Output the [x, y] coordinate of the center of the cell containing the given text.  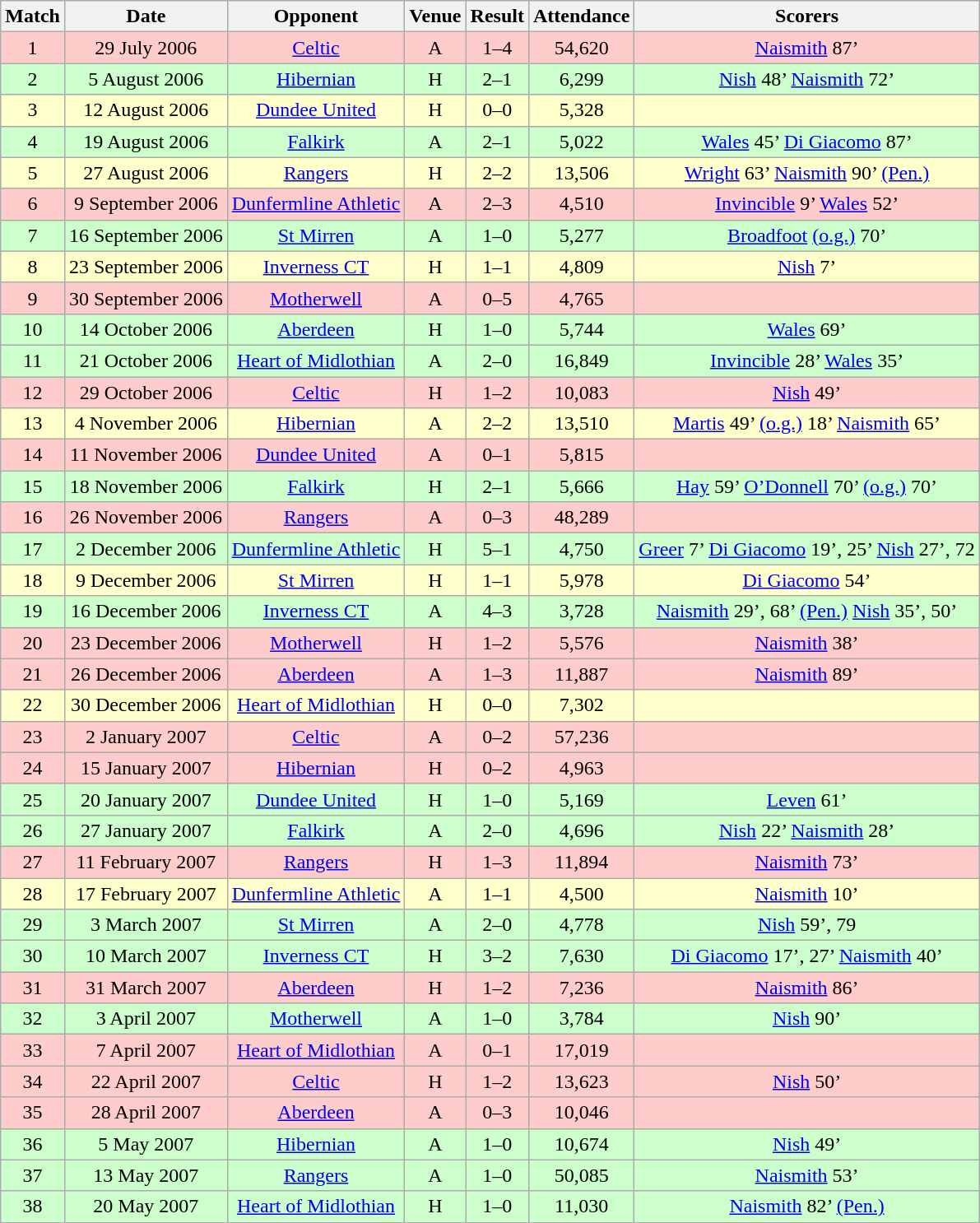
31 [33, 988]
8 [33, 267]
4,778 [581, 925]
27 January 2007 [146, 830]
16 [33, 518]
26 December 2006 [146, 674]
17 February 2007 [146, 893]
38 [33, 1207]
2 [33, 79]
10 [33, 329]
26 November 2006 [146, 518]
5 May 2007 [146, 1144]
Nish 7’ [806, 267]
19 August 2006 [146, 142]
11,030 [581, 1207]
4,696 [581, 830]
25 [33, 799]
5 August 2006 [146, 79]
0–5 [497, 298]
13 [33, 424]
6,299 [581, 79]
5,815 [581, 455]
28 [33, 893]
19 [33, 611]
26 [33, 830]
17,019 [581, 1050]
10,083 [581, 393]
5,576 [581, 643]
13,506 [581, 173]
2 January 2007 [146, 737]
12 August 2006 [146, 110]
Hay 59’ O’Donnell 70’ (o.g.) 70’ [806, 486]
13,510 [581, 424]
Attendance [581, 16]
11,887 [581, 674]
20 [33, 643]
23 [33, 737]
20 May 2007 [146, 1207]
5,978 [581, 580]
36 [33, 1144]
Wales 45’ Di Giacomo 87’ [806, 142]
18 [33, 580]
30 December 2006 [146, 705]
7 April 2007 [146, 1050]
16 December 2006 [146, 611]
7,236 [581, 988]
Naismith 89’ [806, 674]
16,849 [581, 360]
30 September 2006 [146, 298]
Nish 22’ Naismith 28’ [806, 830]
21 [33, 674]
4,765 [581, 298]
Naismith 53’ [806, 1175]
3 [33, 110]
Greer 7’ Di Giacomo 19’, 25’ Nish 27’, 72 [806, 549]
15 January 2007 [146, 768]
Naismith 82’ (Pen.) [806, 1207]
1 [33, 48]
14 [33, 455]
5–1 [497, 549]
7,630 [581, 956]
27 [33, 862]
Nish 59’, 79 [806, 925]
Di Giacomo 17’, 27’ Naismith 40’ [806, 956]
11,894 [581, 862]
5,022 [581, 142]
10,674 [581, 1144]
Invincible 28’ Wales 35’ [806, 360]
9 September 2006 [146, 204]
11 [33, 360]
24 [33, 768]
29 [33, 925]
Naismith 86’ [806, 988]
29 October 2006 [146, 393]
23 September 2006 [146, 267]
Naismith 29’, 68’ (Pen.) Nish 35’, 50’ [806, 611]
34 [33, 1081]
48,289 [581, 518]
16 September 2006 [146, 235]
7 [33, 235]
11 February 2007 [146, 862]
4 November 2006 [146, 424]
15 [33, 486]
Naismith 10’ [806, 893]
Martis 49’ (o.g.) 18’ Naismith 65’ [806, 424]
3 March 2007 [146, 925]
50,085 [581, 1175]
1–4 [497, 48]
2–3 [497, 204]
14 October 2006 [146, 329]
27 August 2006 [146, 173]
57,236 [581, 737]
37 [33, 1175]
22 [33, 705]
4–3 [497, 611]
5,277 [581, 235]
31 March 2007 [146, 988]
5,666 [581, 486]
22 April 2007 [146, 1081]
4,809 [581, 267]
Wales 69’ [806, 329]
28 April 2007 [146, 1113]
23 December 2006 [146, 643]
4,750 [581, 549]
54,620 [581, 48]
3,784 [581, 1019]
30 [33, 956]
9 [33, 298]
12 [33, 393]
2 December 2006 [146, 549]
18 November 2006 [146, 486]
7,302 [581, 705]
13,623 [581, 1081]
11 November 2006 [146, 455]
5,328 [581, 110]
Nish 50’ [806, 1081]
9 December 2006 [146, 580]
Opponent [316, 16]
17 [33, 549]
20 January 2007 [146, 799]
4,510 [581, 204]
Naismith 87’ [806, 48]
Result [497, 16]
4,963 [581, 768]
21 October 2006 [146, 360]
Date [146, 16]
Scorers [806, 16]
Match [33, 16]
Venue [435, 16]
4,500 [581, 893]
Nish 48’ Naismith 72’ [806, 79]
29 July 2006 [146, 48]
13 May 2007 [146, 1175]
Naismith 73’ [806, 862]
Invincible 9’ Wales 52’ [806, 204]
35 [33, 1113]
Naismith 38’ [806, 643]
5,169 [581, 799]
10,046 [581, 1113]
33 [33, 1050]
5,744 [581, 329]
3–2 [497, 956]
10 March 2007 [146, 956]
3,728 [581, 611]
3 April 2007 [146, 1019]
6 [33, 204]
Nish 90’ [806, 1019]
Broadfoot (o.g.) 70’ [806, 235]
Di Giacomo 54’ [806, 580]
Leven 61’ [806, 799]
4 [33, 142]
32 [33, 1019]
5 [33, 173]
Wright 63’ Naismith 90’ (Pen.) [806, 173]
